Scan for the cell matching the given text and deliver its (X, Y) coordinate at center. 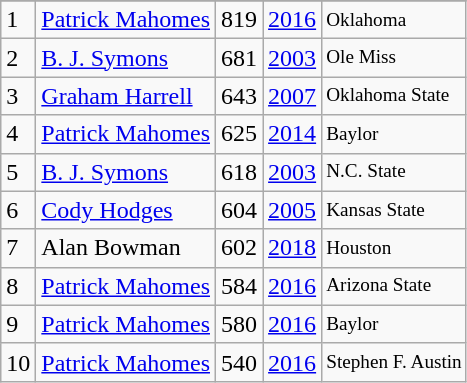
8 (18, 286)
1 (18, 20)
Arizona State (394, 286)
602 (240, 248)
2005 (292, 210)
N.C. State (394, 172)
3 (18, 96)
4 (18, 134)
Oklahoma State (394, 96)
604 (240, 210)
Cody Hodges (126, 210)
5 (18, 172)
819 (240, 20)
618 (240, 172)
Houston (394, 248)
Ole Miss (394, 58)
Oklahoma (394, 20)
2014 (292, 134)
2007 (292, 96)
9 (18, 324)
2018 (292, 248)
540 (240, 362)
Kansas State (394, 210)
6 (18, 210)
580 (240, 324)
625 (240, 134)
681 (240, 58)
10 (18, 362)
Alan Bowman (126, 248)
2 (18, 58)
Graham Harrell (126, 96)
Stephen F. Austin (394, 362)
584 (240, 286)
643 (240, 96)
7 (18, 248)
